Scan for the cell matching the given text and deliver its [X, Y] coordinate at center. 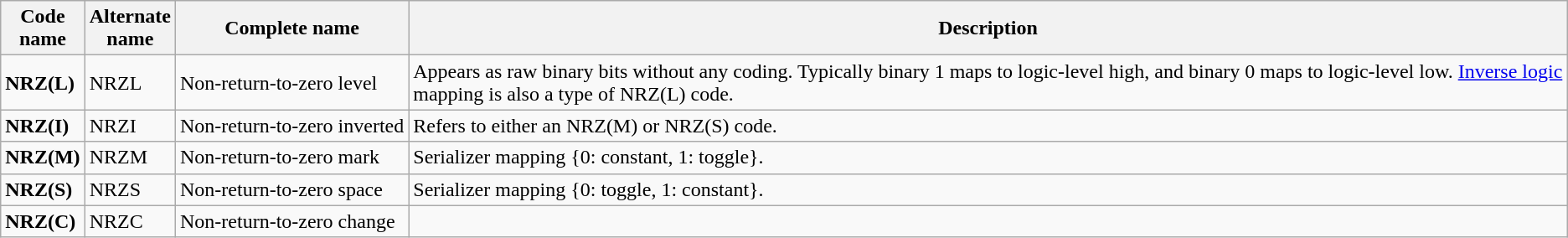
Code name [43, 28]
NRZ(L) [43, 82]
NRZ(I) [43, 126]
NRZ(S) [43, 189]
NRZ(C) [43, 221]
NRZ(M) [43, 158]
NRZI [130, 126]
Non-return-to-zero change [291, 221]
Non-return-to-zero mark [291, 158]
NRZC [130, 221]
Serializer mapping {0: constant, 1: toggle}. [988, 158]
Non-return-to-zero space [291, 189]
NRZS [130, 189]
Serializer mapping {0: toggle, 1: constant}. [988, 189]
Non-return-to-zero level [291, 82]
NRZL [130, 82]
Non-return-to-zero inverted [291, 126]
Refers to either an NRZ(M) or NRZ(S) code. [988, 126]
Description [988, 28]
Alternate name [130, 28]
Complete name [291, 28]
NRZM [130, 158]
